Provide the (X, Y) coordinate of the cell's center where the given text is located.  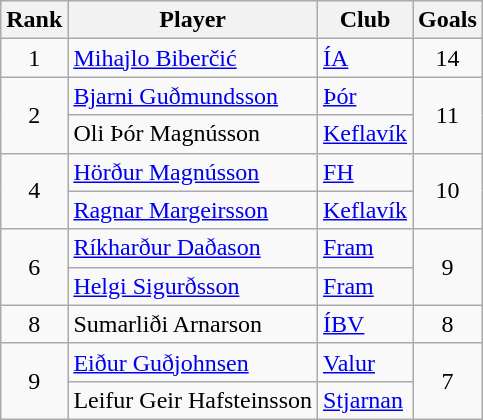
Goals (448, 20)
Player (193, 20)
Ragnar Margeirsson (193, 210)
Þór (366, 96)
4 (34, 191)
Eiður Guðjohnsen (193, 362)
7 (448, 381)
1 (34, 58)
Leifur Geir Hafsteinsson (193, 400)
ÍA (366, 58)
Ríkharður Daðason (193, 248)
Club (366, 20)
10 (448, 191)
Stjarnan (366, 400)
FH (366, 172)
6 (34, 267)
Bjarni Guðmundsson (193, 96)
Hörður Magnússon (193, 172)
2 (34, 115)
Sumarliði Arnarson (193, 324)
Rank (34, 20)
Oli Þór Magnússon (193, 134)
Helgi Sigurðsson (193, 286)
Mihajlo Biberčić (193, 58)
ÍBV (366, 324)
11 (448, 115)
14 (448, 58)
Valur (366, 362)
